Scan for the cell matching the given text and deliver its (X, Y) coordinate at center. 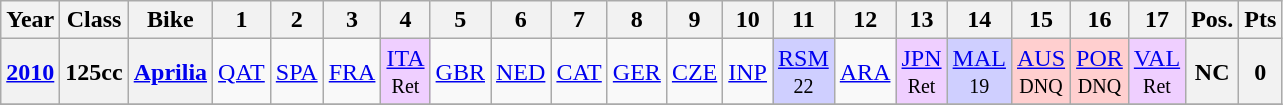
125cc (94, 72)
6 (520, 20)
GER (636, 72)
Class (94, 20)
4 (406, 20)
15 (1040, 20)
8 (636, 20)
10 (748, 20)
GBR (460, 72)
11 (803, 20)
FRA (352, 72)
INP (748, 72)
MAL19 (979, 72)
PORDNQ (1100, 72)
1 (242, 20)
2010 (30, 72)
Year (30, 20)
14 (979, 20)
7 (579, 20)
17 (1156, 20)
9 (694, 20)
JPNRet (922, 72)
VALRet (1156, 72)
SPA (296, 72)
Pts (1260, 20)
5 (460, 20)
Bike (170, 20)
NC (1212, 72)
CAT (579, 72)
16 (1100, 20)
NED (520, 72)
0 (1260, 72)
AUSDNQ (1040, 72)
ARA (865, 72)
CZE (694, 72)
ITARet (406, 72)
12 (865, 20)
RSM22 (803, 72)
3 (352, 20)
Pos. (1212, 20)
Aprilia (170, 72)
QAT (242, 72)
13 (922, 20)
2 (296, 20)
